Find where the given text appears and provide that cell's center as [X, Y] coordinate. 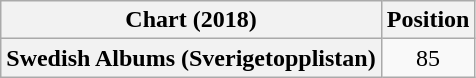
Swedish Albums (Sverigetopplistan) [191, 58]
Chart (2018) [191, 20]
85 [428, 58]
Position [428, 20]
